Scan for the cell matching the given text and deliver its (X, Y) coordinate at center. 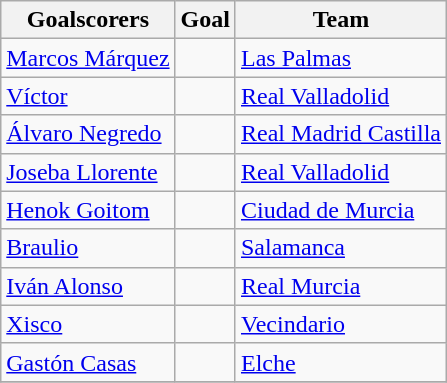
Ciudad de Murcia (340, 210)
Team (340, 20)
Marcos Márquez (88, 58)
Joseba Llorente (88, 172)
Henok Goitom (88, 210)
Gastón Casas (88, 362)
Las Palmas (340, 58)
Goal (205, 20)
Real Murcia (340, 286)
Goalscorers (88, 20)
Salamanca (340, 248)
Xisco (88, 324)
Víctor (88, 96)
Braulio (88, 248)
Álvaro Negredo (88, 134)
Vecindario (340, 324)
Real Madrid Castilla (340, 134)
Iván Alonso (88, 286)
Elche (340, 362)
